Locate the cell with the specified text and output its [X, Y] center coordinate. 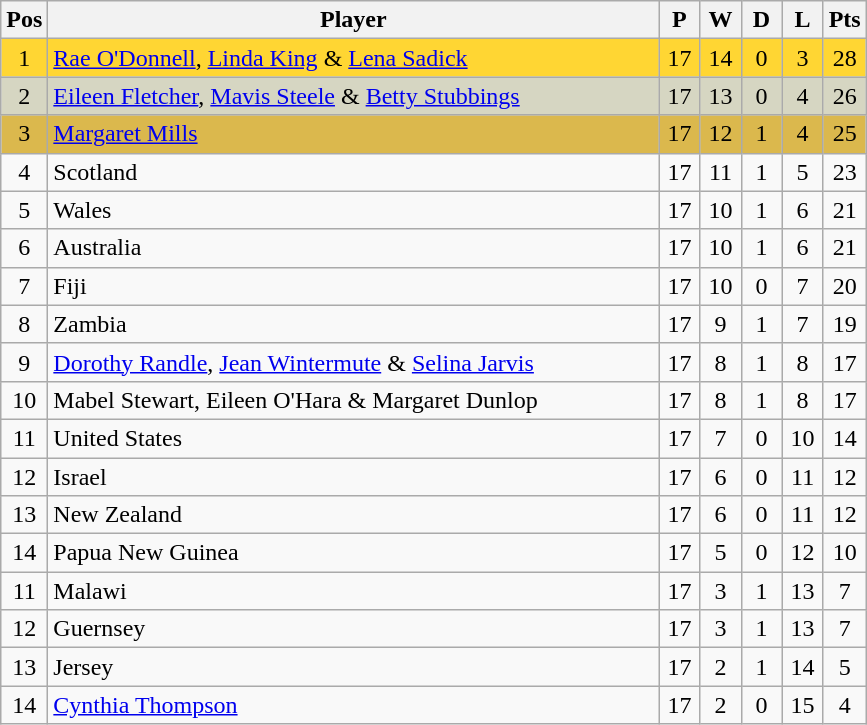
Player [354, 20]
Scotland [354, 172]
United States [354, 438]
Malawi [354, 591]
26 [844, 96]
Pos [24, 20]
New Zealand [354, 515]
Wales [354, 210]
23 [844, 172]
P [680, 20]
28 [844, 58]
Pts [844, 20]
Jersey [354, 667]
W [720, 20]
Eileen Fletcher, Mavis Steele & Betty Stubbings [354, 96]
Papua New Guinea [354, 553]
25 [844, 134]
Mabel Stewart, Eileen O'Hara & Margaret Dunlop [354, 400]
L [802, 20]
20 [844, 286]
D [762, 20]
19 [844, 324]
Margaret Mills [354, 134]
Rae O'Donnell, Linda King & Lena Sadick [354, 58]
Dorothy Randle, Jean Wintermute & Selina Jarvis [354, 362]
Israel [354, 477]
Australia [354, 248]
Fiji [354, 286]
Zambia [354, 324]
Guernsey [354, 629]
15 [802, 705]
Cynthia Thompson [354, 705]
